Locate the cell with the specified text and output its (X, Y) center coordinate. 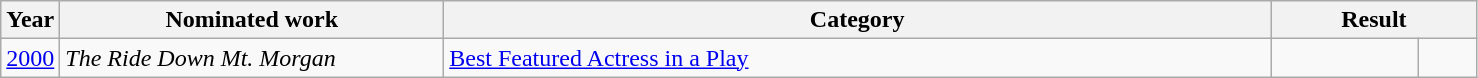
Year (30, 20)
2000 (30, 58)
Best Featured Actress in a Play (858, 58)
Category (858, 20)
The Ride Down Mt. Morgan (252, 58)
Result (1374, 20)
Nominated work (252, 20)
